Capture the cell that displays the provided text and extract its [x, y] central coordinate. 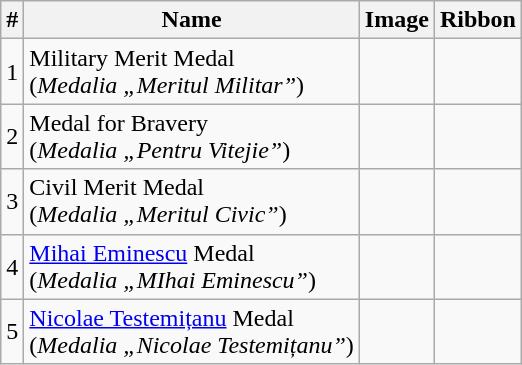
1 [12, 72]
2 [12, 136]
Ribbon [478, 20]
Name [192, 20]
Civil Merit Medal(Medalia „Meritul Civic”) [192, 202]
Image [396, 20]
5 [12, 332]
Mihai Eminescu Medal(Medalia „MIhai Eminescu”) [192, 266]
3 [12, 202]
Nicolae Testemițanu Medal(Medalia „Nicolae Testemițanu”) [192, 332]
Military Merit Medal(Medalia „Meritul Militar”) [192, 72]
# [12, 20]
Medal for Bravery(Medalia „Pentru Vitejie”) [192, 136]
4 [12, 266]
